Find where the given text appears and provide that cell's center as [x, y] coordinate. 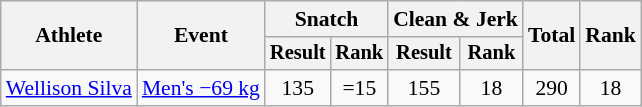
290 [552, 88]
135 [298, 88]
Wellison Silva [69, 88]
Total [552, 36]
Athlete [69, 36]
Clean & Jerk [456, 19]
=15 [360, 88]
Event [201, 36]
155 [424, 88]
Men's −69 kg [201, 88]
Snatch [326, 19]
